Return [x, y] of the center of cell containing provided text 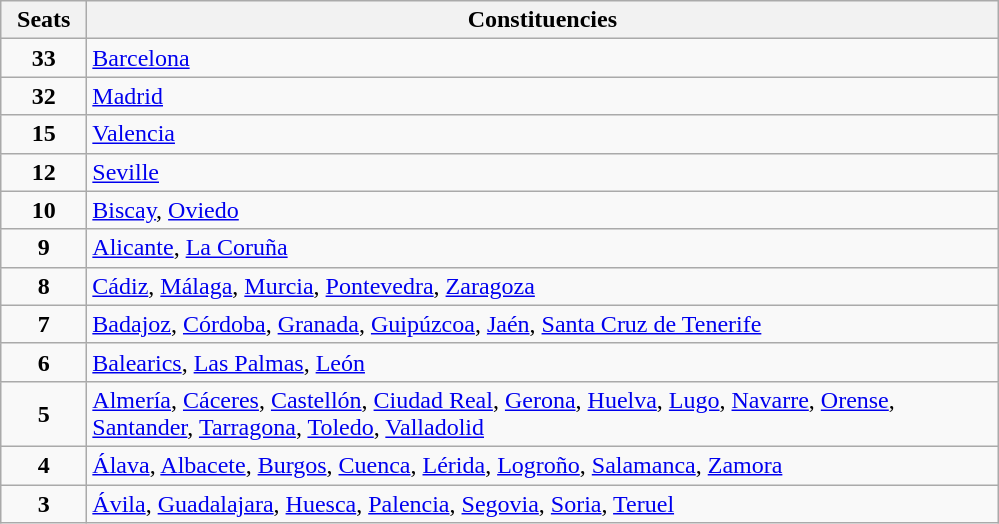
Balearics, Las Palmas, León [542, 362]
3 [44, 503]
6 [44, 362]
Valencia [542, 134]
7 [44, 324]
4 [44, 465]
Badajoz, Córdoba, Granada, Guipúzcoa, Jaén, Santa Cruz de Tenerife [542, 324]
Biscay, Oviedo [542, 210]
Seats [44, 20]
Álava, Albacete, Burgos, Cuenca, Lérida, Logroño, Salamanca, Zamora [542, 465]
Almería, Cáceres, Castellón, Ciudad Real, Gerona, Huelva, Lugo, Navarre, Orense, Santander, Tarragona, Toledo, Valladolid [542, 414]
Seville [542, 172]
8 [44, 286]
12 [44, 172]
9 [44, 248]
32 [44, 96]
Ávila, Guadalajara, Huesca, Palencia, Segovia, Soria, Teruel [542, 503]
Cádiz, Málaga, Murcia, Pontevedra, Zaragoza [542, 286]
10 [44, 210]
5 [44, 414]
Madrid [542, 96]
33 [44, 58]
Constituencies [542, 20]
Barcelona [542, 58]
15 [44, 134]
Alicante, La Coruña [542, 248]
